Return the [X, Y] coordinate for the center point of the cell that contains the specified text.  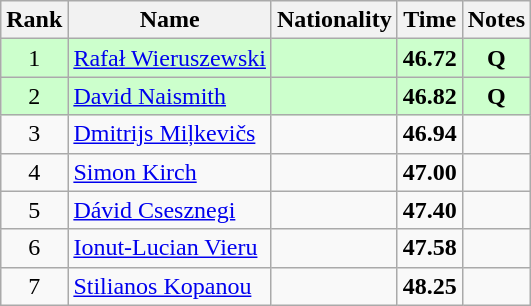
Time [430, 20]
46.72 [430, 58]
47.40 [430, 210]
46.82 [430, 96]
4 [34, 172]
Notes [496, 20]
Dávid Csesznegi [170, 210]
Name [170, 20]
Simon Kirch [170, 172]
3 [34, 134]
7 [34, 286]
5 [34, 210]
Rank [34, 20]
Stilianos Kopanou [170, 286]
47.00 [430, 172]
6 [34, 248]
Rafał Wieruszewski [170, 58]
1 [34, 58]
46.94 [430, 134]
47.58 [430, 248]
48.25 [430, 286]
David Naismith [170, 96]
2 [34, 96]
Nationality [334, 20]
Ionut-Lucian Vieru [170, 248]
Dmitrijs Miļkevičs [170, 134]
